Search for the cell housing the specified text and yield its (x, y) center coordinate. 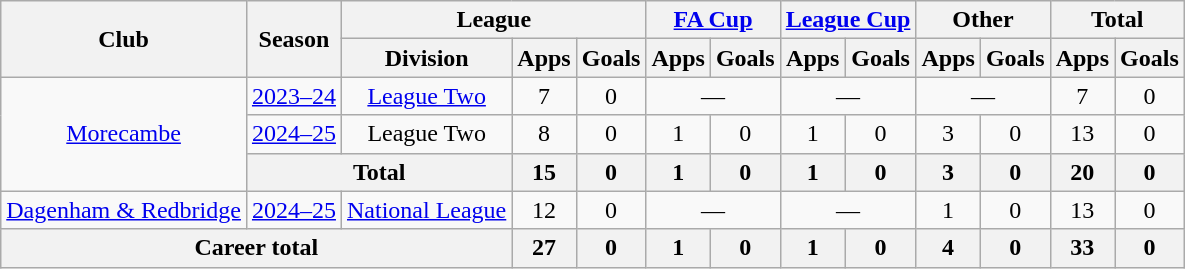
FA Cup (713, 20)
Season (294, 39)
20 (1082, 172)
League Cup (848, 20)
33 (1082, 248)
Other (983, 20)
Division (426, 58)
4 (948, 248)
National League (426, 210)
Club (124, 39)
2023–24 (294, 96)
8 (544, 134)
12 (544, 210)
Dagenham & Redbridge (124, 210)
Career total (256, 248)
15 (544, 172)
27 (544, 248)
League (493, 20)
Morecambe (124, 134)
